Provide the (X, Y) coordinate of the cell's center where the given text is located.  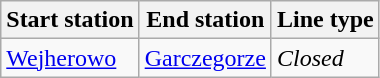
Line type (325, 20)
Garczegorze (205, 58)
End station (205, 20)
Closed (325, 58)
Wejherowo (70, 58)
Start station (70, 20)
